Scan for the cell matching the given text and deliver its [X, Y] coordinate at center. 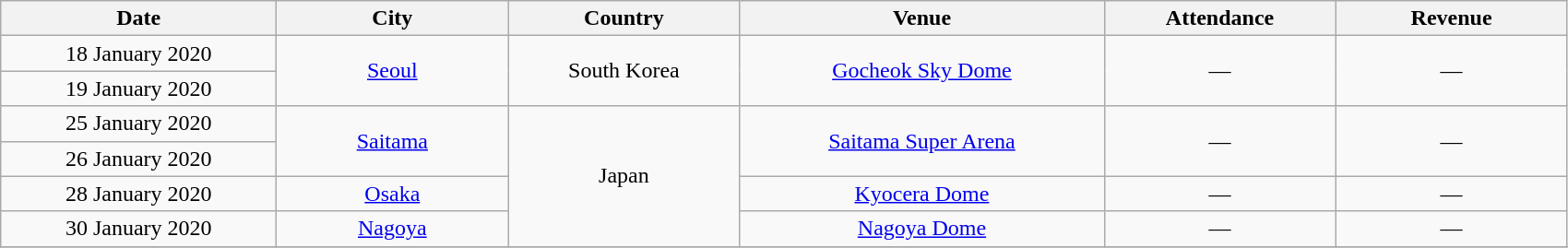
Revenue [1452, 18]
26 January 2020 [138, 159]
Nagoya Dome [922, 229]
Japan [624, 176]
Kyocera Dome [922, 194]
Osaka [393, 194]
Attendance [1219, 18]
Gocheok Sky Dome [922, 71]
Date [138, 18]
South Korea [624, 71]
25 January 2020 [138, 124]
28 January 2020 [138, 194]
Country [624, 18]
18 January 2020 [138, 53]
19 January 2020 [138, 89]
City [393, 18]
Venue [922, 18]
Saitama Super Arena [922, 141]
Seoul [393, 71]
Saitama [393, 141]
30 January 2020 [138, 229]
Nagoya [393, 229]
